Return the (x, y) coordinate for the center point of the cell that contains the specified text.  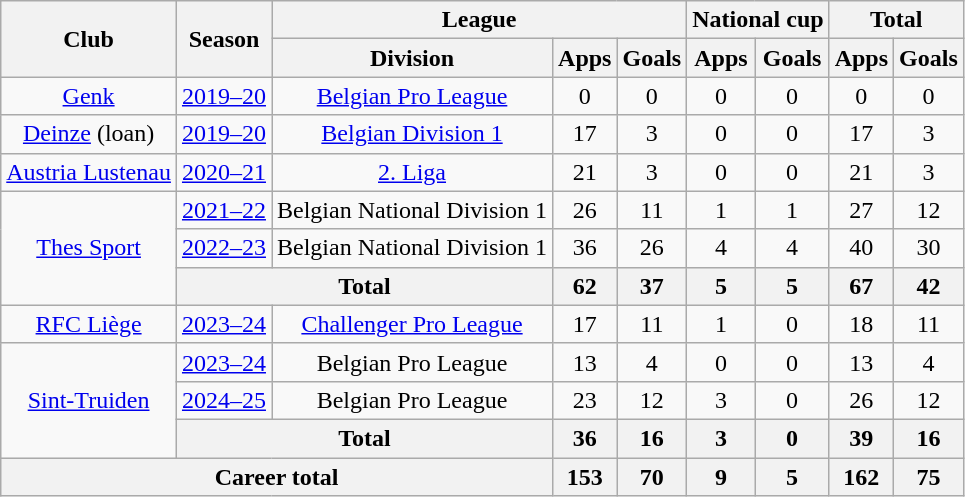
62 (585, 286)
Season (224, 39)
2022–23 (224, 248)
40 (861, 248)
23 (585, 400)
153 (585, 477)
Austria Lustenau (89, 172)
67 (861, 286)
Challenger Pro League (412, 324)
70 (652, 477)
162 (861, 477)
37 (652, 286)
Division (412, 58)
Genk (89, 96)
30 (929, 248)
39 (861, 438)
2021–22 (224, 210)
9 (721, 477)
Deinze (loan) (89, 134)
2024–25 (224, 400)
18 (861, 324)
Club (89, 39)
Belgian Division 1 (412, 134)
Sint-Truiden (89, 400)
Thes Sport (89, 248)
2. Liga (412, 172)
League (480, 20)
RFC Liège (89, 324)
National cup (758, 20)
Career total (277, 477)
75 (929, 477)
42 (929, 286)
27 (861, 210)
2020–21 (224, 172)
